Determine the (X, Y) coordinate at the center of the cell enclosing the given text.  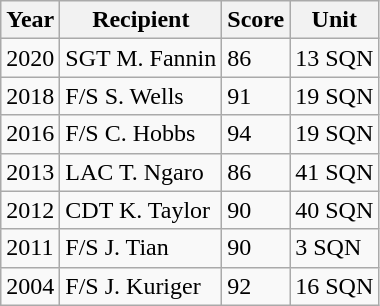
LAC T. Ngaro (141, 172)
F/S J. Kuriger (141, 286)
2016 (30, 134)
40 SQN (334, 210)
Unit (334, 20)
2013 (30, 172)
3 SQN (334, 248)
2012 (30, 210)
F/S J. Tian (141, 248)
2011 (30, 248)
Score (256, 20)
2020 (30, 58)
F/S C. Hobbs (141, 134)
F/S S. Wells (141, 96)
Recipient (141, 20)
13 SQN (334, 58)
91 (256, 96)
41 SQN (334, 172)
92 (256, 286)
Year (30, 20)
16 SQN (334, 286)
94 (256, 134)
SGT M. Fannin (141, 58)
CDT K. Taylor (141, 210)
2018 (30, 96)
2004 (30, 286)
